Capture the cell that displays the provided text and extract its (X, Y) central coordinate. 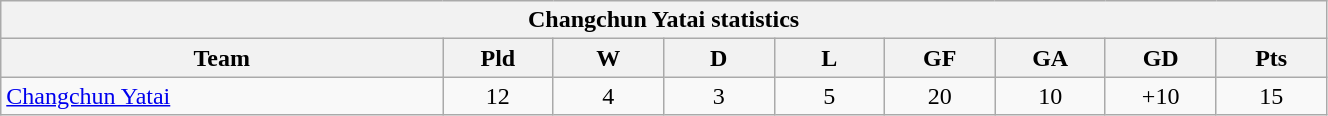
3 (719, 96)
Changchun Yatai statistics (664, 20)
15 (1272, 96)
Changchun Yatai (222, 96)
5 (829, 96)
W (608, 58)
D (719, 58)
20 (939, 96)
Pld (498, 58)
GF (939, 58)
Team (222, 58)
L (829, 58)
GA (1050, 58)
4 (608, 96)
12 (498, 96)
+10 (1160, 96)
GD (1160, 58)
Pts (1272, 58)
10 (1050, 96)
